Extract the [x, y] coordinate from the center of the cell holding the provided text.  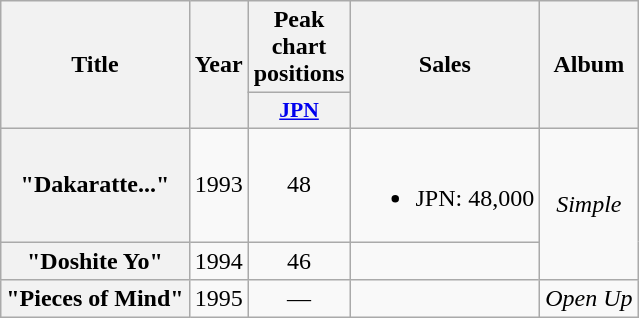
Year [218, 65]
JPN: 48,000 [445, 184]
Peak chart positions [299, 47]
46 [299, 261]
"Dakaratte..." [95, 184]
— [299, 299]
Sales [445, 65]
"Doshite Yo" [95, 261]
1993 [218, 184]
Simple [589, 204]
Album [589, 65]
Title [95, 65]
"Pieces of Mind" [95, 299]
48 [299, 184]
Open Up [589, 299]
1995 [218, 299]
JPN [299, 111]
1994 [218, 261]
